Locate the cell with the specified text and output its (x, y) center coordinate. 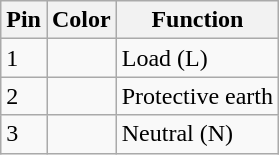
Color (81, 20)
Function (197, 20)
Neutral (N) (197, 134)
1 (24, 58)
Pin (24, 20)
Load (L) (197, 58)
2 (24, 96)
Protective earth (197, 96)
3 (24, 134)
